Extract the (X, Y) coordinate from the center of the cell holding the provided text.  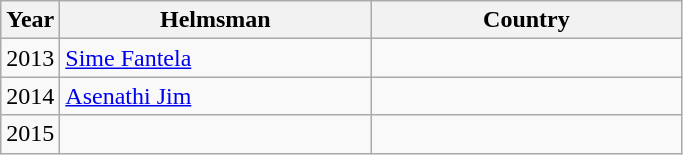
2015 (30, 134)
2014 (30, 96)
2013 (30, 58)
Country (526, 20)
Asenathi Jim (216, 96)
Helmsman (216, 20)
Sime Fantela (216, 58)
Year (30, 20)
